Pinpoint the cell where the given text exists, returning its (x, y) midpoint coordinate. 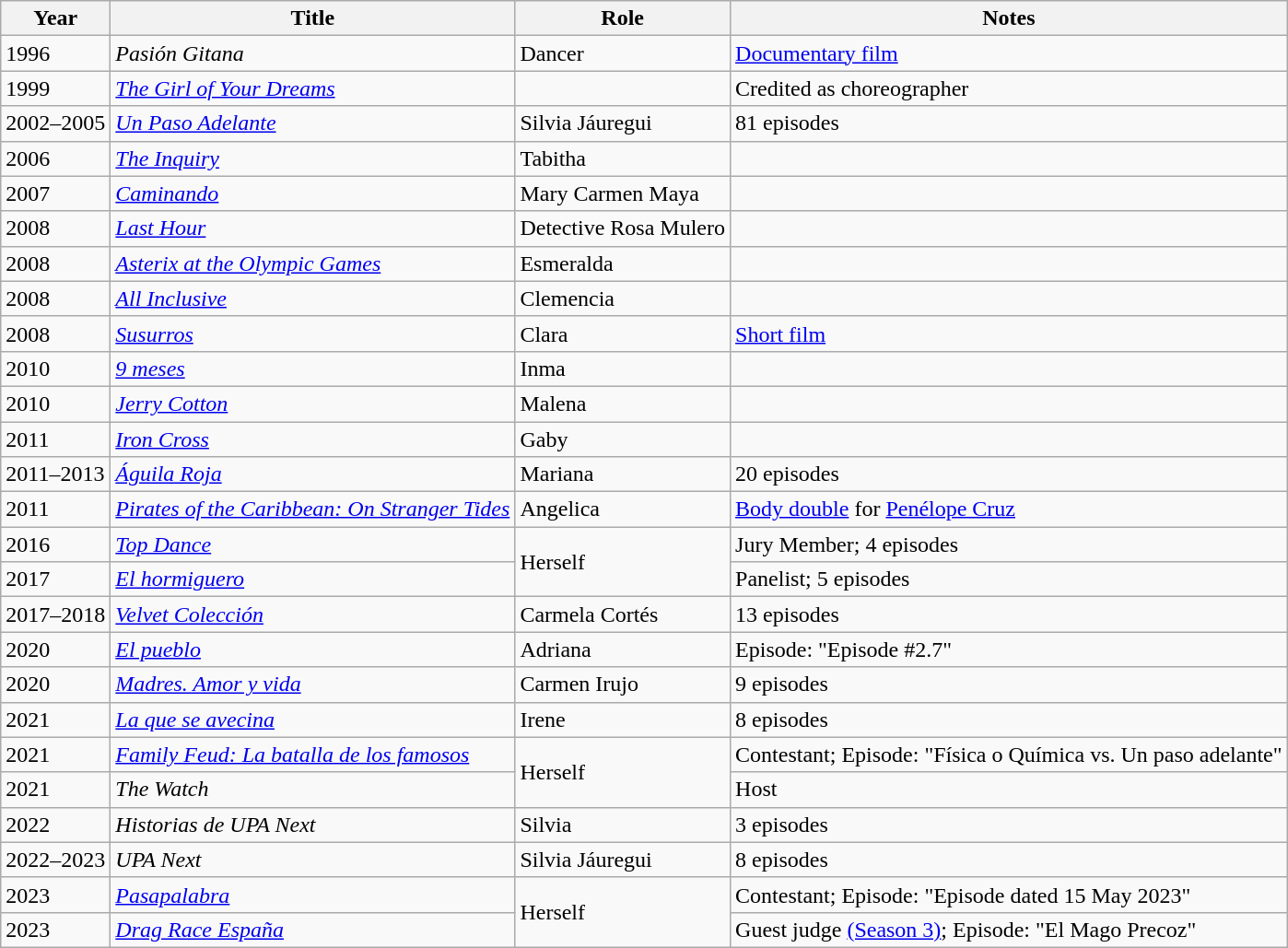
Dancer (623, 53)
2022–2023 (55, 860)
Adriana (623, 650)
2002–2005 (55, 123)
Historias de UPA Next (313, 825)
81 episodes (1010, 123)
Pirates of the Caribbean: On Stranger Tides (313, 509)
Angelica (623, 509)
Un Paso Adelante (313, 123)
Panelist; 5 episodes (1010, 579)
Tabitha (623, 158)
Host (1010, 790)
2006 (55, 158)
Inma (623, 369)
El hormiguero (313, 579)
2022 (55, 825)
Carmen Irujo (623, 685)
Gaby (623, 439)
Drag Race España (313, 930)
Title (313, 18)
Esmeralda (623, 263)
The Watch (313, 790)
Caminando (313, 193)
13 episodes (1010, 614)
Year (55, 18)
2017 (55, 579)
El pueblo (313, 650)
Guest judge (Season 3); Episode: "El Mago Precoz" (1010, 930)
Jury Member; 4 episodes (1010, 544)
Pasapalabra (313, 895)
Documentary film (1010, 53)
Pasión Gitana (313, 53)
9 episodes (1010, 685)
Notes (1010, 18)
Iron Cross (313, 439)
Last Hour (313, 228)
Contestant; Episode: "Física o Química vs. Un paso adelante" (1010, 755)
The Inquiry (313, 158)
Asterix at the Olympic Games (313, 263)
2017–2018 (55, 614)
UPA Next (313, 860)
Short film (1010, 334)
Carmela Cortés (623, 614)
Contestant; Episode: "Episode dated 15 May 2023" (1010, 895)
All Inclusive (313, 298)
Águila Roja (313, 474)
3 episodes (1010, 825)
Madres. Amor y vida (313, 685)
Silvia (623, 825)
Body double for Penélope Cruz (1010, 509)
Velvet Colección (313, 614)
La que se avecina (313, 720)
2016 (55, 544)
Jerry Cotton (313, 404)
Mariana (623, 474)
1999 (55, 88)
2011–2013 (55, 474)
Episode: "Episode #2.7" (1010, 650)
2007 (55, 193)
1996 (55, 53)
Clara (623, 334)
The Girl of Your Dreams (313, 88)
Role (623, 18)
Susurros (313, 334)
9 meses (313, 369)
Credited as choreographer (1010, 88)
Family Feud: La batalla de los famosos (313, 755)
Detective Rosa Mulero (623, 228)
Irene (623, 720)
Top Dance (313, 544)
20 episodes (1010, 474)
Mary Carmen Maya (623, 193)
Malena (623, 404)
Clemencia (623, 298)
